Return [x, y] of the center of cell containing provided text 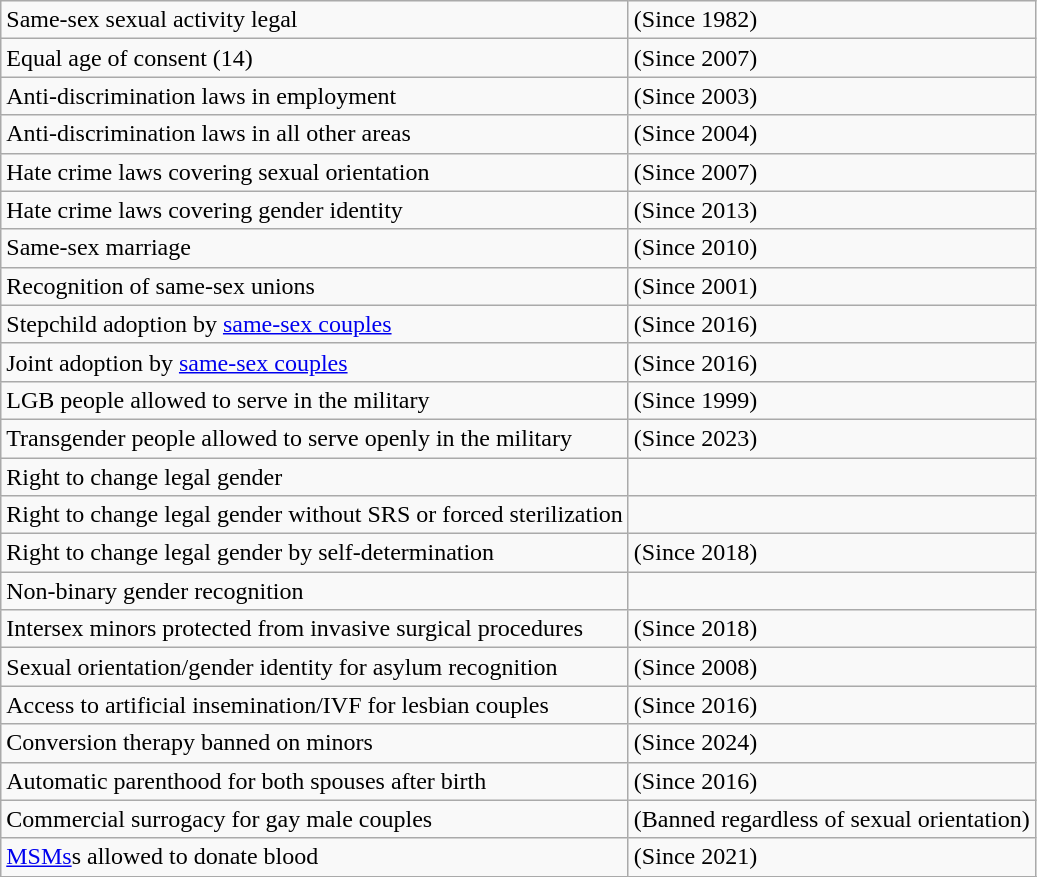
Commercial surrogacy for gay male couples [315, 819]
(Since 1999) [832, 400]
Recognition of same-sex unions [315, 286]
(Since 1982) [832, 20]
(Since 2008) [832, 667]
Equal age of consent (14) [315, 58]
Anti-discrimination laws in employment [315, 96]
Access to artificial insemination/IVF for lesbian couples [315, 705]
Joint adoption by same-sex couples [315, 362]
Right to change legal gender by self-determination [315, 553]
Right to change legal gender [315, 477]
Conversion therapy banned on minors [315, 743]
Stepchild adoption by same-sex couples [315, 324]
Transgender people allowed to serve openly in the military [315, 438]
(Since 2001) [832, 286]
Hate crime laws covering gender identity [315, 210]
Intersex minors protected from invasive surgical procedures [315, 629]
(Since 2010) [832, 248]
Same-sex sexual activity legal [315, 20]
Automatic parenthood for both spouses after birth [315, 781]
Same-sex marriage [315, 248]
(Since 2013) [832, 210]
Sexual orientation/gender identity for asylum recognition [315, 667]
Non-binary gender recognition [315, 591]
(Since 2021) [832, 857]
Hate crime laws covering sexual orientation [315, 172]
(Since 2024) [832, 743]
Anti-discrimination laws in all other areas [315, 134]
LGB people allowed to serve in the military [315, 400]
Right to change legal gender without SRS or forced sterilization [315, 515]
(Since 2004) [832, 134]
(Since 2003) [832, 96]
(Banned regardless of sexual orientation) [832, 819]
(Since 2023) [832, 438]
MSMss allowed to donate blood [315, 857]
